From the cell containing the given text, extract its center point as (X, Y) coordinate. 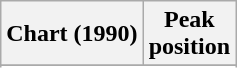
Chart (1990) (72, 34)
Peakposition (189, 34)
